Provide the [x, y] coordinate of the cell's center where the given text is located.  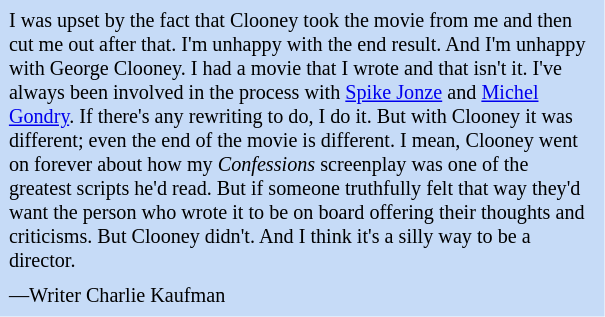
—Writer Charlie Kaufman [302, 296]
